Capture the cell that displays the provided text and extract its [x, y] central coordinate. 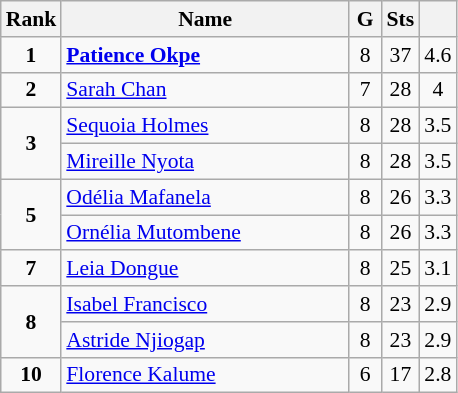
5 [32, 214]
Patience Okpe [205, 55]
Ornélia Mutombene [205, 233]
3.1 [438, 269]
Odélia Mafanela [205, 197]
Rank [32, 19]
Astride Njiogap [205, 340]
Mireille Nyota [205, 162]
1 [32, 55]
17 [401, 375]
3 [32, 144]
4.6 [438, 55]
10 [32, 375]
Sarah Chan [205, 90]
Sequoia Holmes [205, 126]
Sts [401, 19]
25 [401, 269]
Leia Dongue [205, 269]
6 [366, 375]
Name [205, 19]
37 [401, 55]
Isabel Francisco [205, 304]
2 [32, 90]
2.8 [438, 375]
G [366, 19]
Florence Kalume [205, 375]
4 [438, 90]
